Detect which cell encompasses the target text, then output its (X, Y) center coordinate. 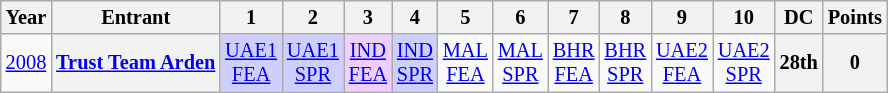
UAE1FEA (251, 63)
3 (368, 17)
INDSPR (415, 63)
6 (520, 17)
1 (251, 17)
4 (415, 17)
2008 (26, 63)
7 (574, 17)
28th (799, 63)
UAE1SPR (313, 63)
UAE2SPR (744, 63)
10 (744, 17)
UAE2FEA (682, 63)
BHRFEA (574, 63)
MALFEA (466, 63)
8 (625, 17)
0 (855, 63)
MALSPR (520, 63)
DC (799, 17)
2 (313, 17)
INDFEA (368, 63)
Points (855, 17)
BHRSPR (625, 63)
9 (682, 17)
5 (466, 17)
Year (26, 17)
Trust Team Arden (136, 63)
Entrant (136, 17)
